Output the [x, y] coordinate of the center of the cell containing the given text.  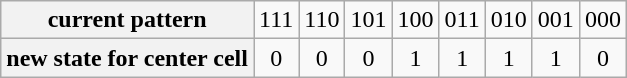
111 [276, 20]
101 [368, 20]
010 [508, 20]
011 [462, 20]
000 [602, 20]
001 [556, 20]
new state for center cell [128, 58]
110 [322, 20]
current pattern [128, 20]
100 [416, 20]
